Determine the (X, Y) coordinate at the center of the cell enclosing the given text.  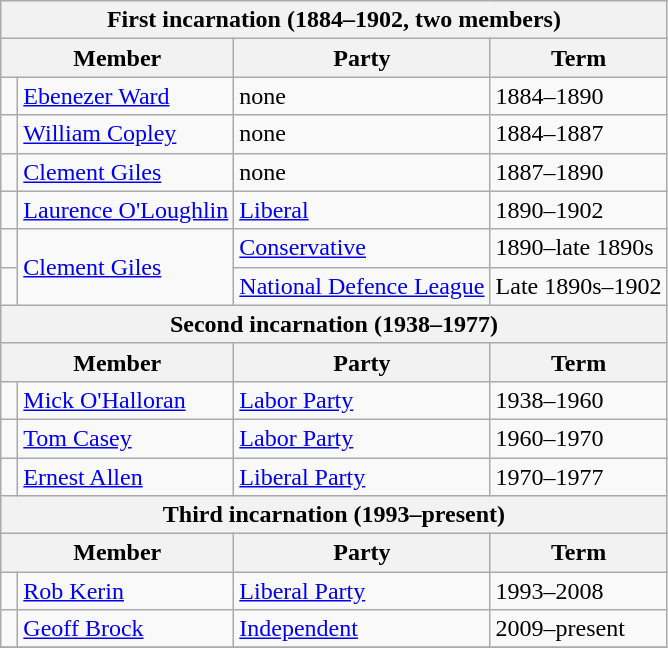
William Copley (126, 134)
Independent (362, 629)
Late 1890s–1902 (578, 286)
First incarnation (1884–1902, two members) (334, 20)
Liberal (362, 210)
1887–1890 (578, 172)
1884–1890 (578, 96)
Third incarnation (1993–present) (334, 515)
1938–1960 (578, 400)
1960–1970 (578, 438)
Second incarnation (1938–1977) (334, 324)
Conservative (362, 248)
1993–2008 (578, 591)
1884–1887 (578, 134)
Ernest Allen (126, 477)
Geoff Brock (126, 629)
National Defence League (362, 286)
2009–present (578, 629)
1970–1977 (578, 477)
Rob Kerin (126, 591)
Laurence O'Loughlin (126, 210)
Tom Casey (126, 438)
1890–1902 (578, 210)
1890–late 1890s (578, 248)
Ebenezer Ward (126, 96)
Mick O'Halloran (126, 400)
